Locate the cell with the specified text and output its (x, y) center coordinate. 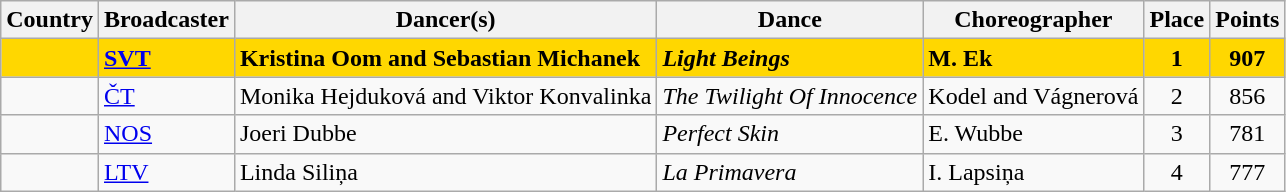
E. Wubbe (1034, 134)
Broadcaster (166, 20)
2 (1177, 96)
Linda Siliņa (445, 172)
Kristina Oom and Sebastian Michanek (445, 58)
777 (1248, 172)
781 (1248, 134)
ČT (166, 96)
1 (1177, 58)
Place (1177, 20)
Choreographer (1034, 20)
Light Beings (790, 58)
Joeri Dubbe (445, 134)
M. Ek (1034, 58)
Monika Hejduková and Viktor Konvalinka (445, 96)
4 (1177, 172)
3 (1177, 134)
La Primavera (790, 172)
The Twilight Of Innocence (790, 96)
Dancer(s) (445, 20)
Kodel and Vágnerová (1034, 96)
Dance (790, 20)
Points (1248, 20)
I. Lapsiņa (1034, 172)
856 (1248, 96)
Country (50, 20)
907 (1248, 58)
LTV (166, 172)
SVT (166, 58)
NOS (166, 134)
Perfect Skin (790, 134)
